Scan for the cell matching the given text and deliver its [x, y] coordinate at center. 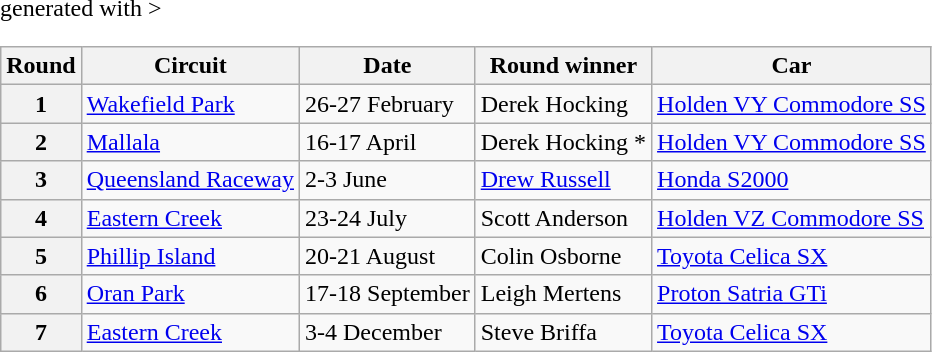
23-24 July [388, 218]
2-3 June [388, 180]
Mallala [190, 142]
Colin Osborne [563, 256]
Phillip Island [190, 256]
Round winner [563, 66]
26-27 February [388, 104]
3 [41, 180]
Leigh Mertens [563, 294]
2 [41, 142]
Derek Hocking [563, 104]
Proton Satria GTi [792, 294]
Date [388, 66]
Car [792, 66]
Wakefield Park [190, 104]
Derek Hocking * [563, 142]
1 [41, 104]
Holden VZ Commodore SS [792, 218]
5 [41, 256]
Oran Park [190, 294]
7 [41, 332]
6 [41, 294]
Queensland Raceway [190, 180]
20-21 August [388, 256]
Round [41, 66]
Circuit [190, 66]
Honda S2000 [792, 180]
3-4 December [388, 332]
16-17 April [388, 142]
4 [41, 218]
Steve Briffa [563, 332]
Drew Russell [563, 180]
Scott Anderson [563, 218]
17-18 September [388, 294]
